For the text-containing cell, return its midpoint in [X, Y] coordinate format. 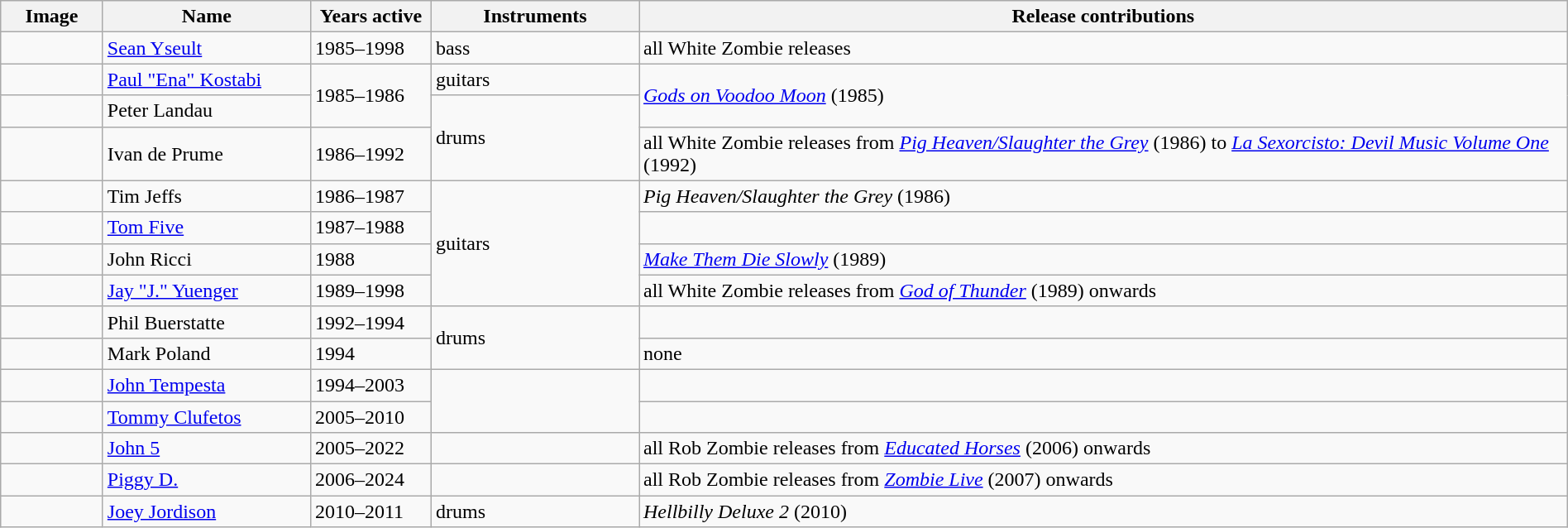
1988 [370, 259]
Joey Jordison [207, 511]
Mark Poland [207, 353]
Hellbilly Deluxe 2 (2010) [1103, 511]
Paul "Ena" Kostabi [207, 79]
1985–1998 [370, 48]
Release contributions [1103, 17]
bass [534, 48]
Phil Buerstatte [207, 322]
1986–1992 [370, 154]
none [1103, 353]
1992–1994 [370, 322]
Tim Jeffs [207, 196]
2006–2024 [370, 480]
all White Zombie releases from Pig Heaven/Slaughter the Grey (1986) to La Sexorcisto: Devil Music Volume One (1992) [1103, 154]
Years active [370, 17]
Name [207, 17]
2010–2011 [370, 511]
all White Zombie releases from God of Thunder (1989) onwards [1103, 290]
Piggy D. [207, 480]
Image [52, 17]
1994 [370, 353]
John Ricci [207, 259]
Tom Five [207, 228]
all Rob Zombie releases from Zombie Live (2007) onwards [1103, 480]
Make Them Die Slowly (1989) [1103, 259]
all White Zombie releases [1103, 48]
1985–1986 [370, 95]
Jay "J." Yuenger [207, 290]
John Tempesta [207, 385]
Instruments [534, 17]
1986–1987 [370, 196]
Sean Yseult [207, 48]
John 5 [207, 449]
all Rob Zombie releases from Educated Horses (2006) onwards [1103, 449]
Gods on Voodoo Moon (1985) [1103, 95]
1989–1998 [370, 290]
Ivan de Prume [207, 154]
Pig Heaven/Slaughter the Grey (1986) [1103, 196]
2005–2010 [370, 416]
Peter Landau [207, 111]
Tommy Clufetos [207, 416]
2005–2022 [370, 449]
1987–1988 [370, 228]
1994–2003 [370, 385]
